For the text-containing cell, return its midpoint in (x, y) coordinate format. 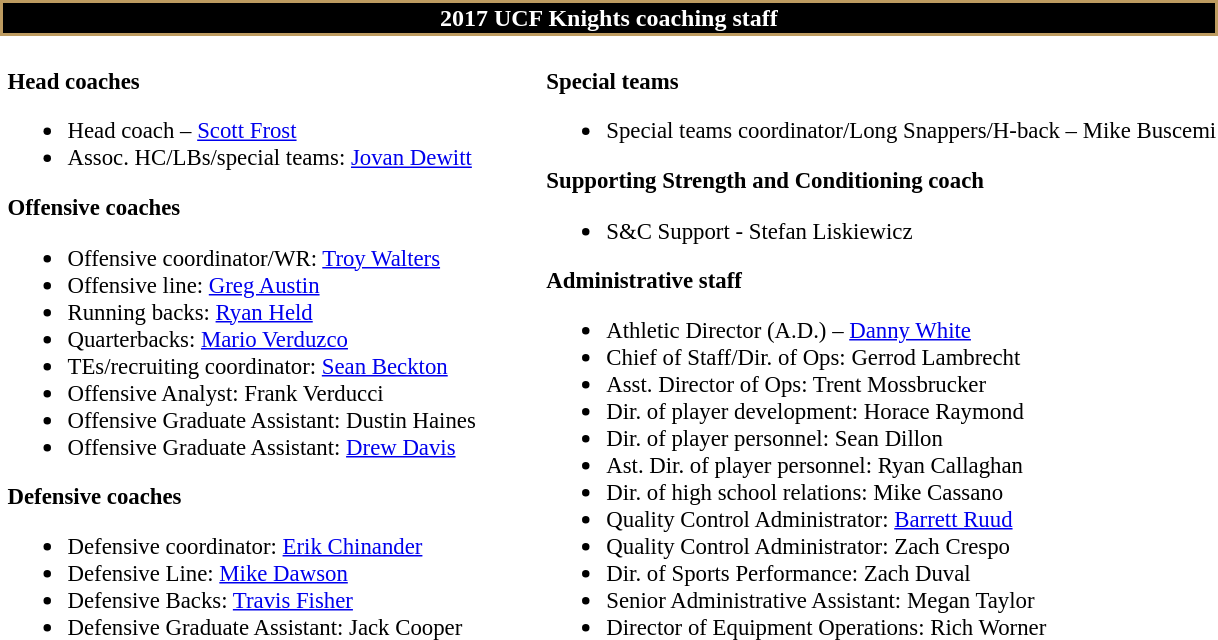
2017 UCF Knights coaching staff (609, 18)
